Locate the cell with the specified text and output its (X, Y) center coordinate. 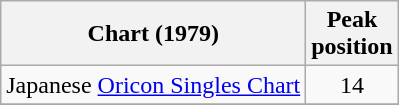
14 (352, 85)
Peakposition (352, 34)
Chart (1979) (154, 34)
Japanese Oricon Singles Chart (154, 85)
